From the cell containing the given text, extract its center point as [x, y] coordinate. 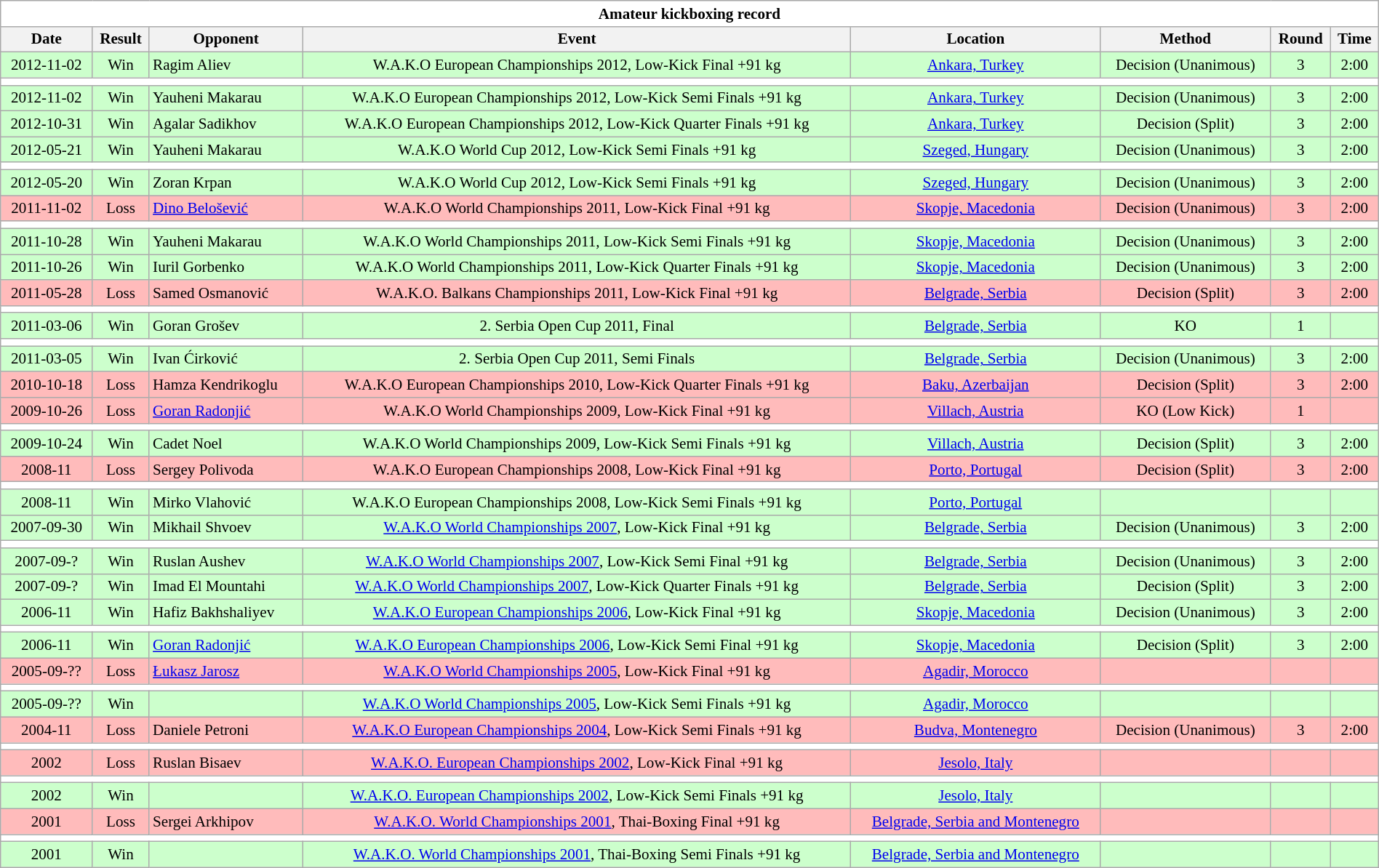
W.A.K.O World Championships 2005, Low-Kick Semi Finals +91 kg [577, 704]
2011-10-28 [47, 241]
2009-10-24 [47, 443]
W.A.K.O World Championships 2009, Low-Kick Final +91 kg [577, 410]
W.A.K.O European Championships 2010, Low-Kick Quarter Finals +91 kg [577, 384]
W.A.K.O. Balkans Championships 2011, Low-Kick Final +91 kg [577, 292]
Ruslan Aushev [225, 561]
Method [1186, 39]
W.A.K.O European Championships 2004, Low-Kick Semi Finals +91 kg [577, 730]
Iuril Gorbenko [225, 268]
2012-05-20 [47, 182]
Ruslan Bisaev [225, 763]
2011-11-02 [47, 208]
Daniele Petroni [225, 730]
Ragim Aliev [225, 65]
Agalar Sadikhov [225, 124]
W.A.K.O World Championships 2011, Low-Kick Quarter Finals +91 kg [577, 268]
Time [1354, 39]
W.A.K.O European Championships 2012, Low-Kick Quarter Finals +91 kg [577, 124]
2011-05-28 [47, 292]
Amateur kickboxing record [689, 13]
2004-11 [47, 730]
Cadet Noel [225, 443]
W.A.K.O European Championships 2012, Low-Kick Semi Finals +91 kg [577, 97]
Budva, Montenegro [976, 730]
Date [47, 39]
W.A.K.O World Championships 2011, Low-Kick Semi Finals +91 kg [577, 241]
Mirko Vlahović [225, 502]
KO [1186, 326]
2011-10-26 [47, 268]
W.A.K.O World Championships 2007, Low-Kick Quarter Finals +91 kg [577, 586]
2012-10-31 [47, 124]
2007-09-30 [47, 528]
Result [121, 39]
W.A.K.O European Championships 2006, Low-Kick Final +91 kg [577, 612]
Sergey Polivoda [225, 468]
W.A.K.O World Championships 2009, Low-Kick Semi Finals +91 kg [577, 443]
Samed Osmanović [225, 292]
2011-03-05 [47, 359]
W.A.K.O European Championships 2006, Low-Kick Semi Final +91 kg [577, 646]
W.A.K.O European Championships 2012, Low-Kick Final +91 kg [577, 65]
W.A.K.O European Championships 2008, Low-Kick Final +91 kg [577, 468]
Łukasz Jarosz [225, 670]
Hafiz Bakhshaliyev [225, 612]
Round [1300, 39]
Mikhail Shvoev [225, 528]
W.A.K.O. European Championships 2002, Low-Kick Final +91 kg [577, 763]
Zoran Krpan [225, 182]
Sergei Arkhipov [225, 821]
Location [976, 39]
W.A.K.O. European Championships 2002, Low-Kick Semi Finals +91 kg [577, 795]
Imad El Mountahi [225, 586]
Event [577, 39]
W.A.K.O World Championships 2007, Low-Kick Semi Final +91 kg [577, 561]
W.A.K.O World Championships 2005, Low-Kick Final +91 kg [577, 670]
2. Serbia Open Cup 2011, Semi Finals [577, 359]
Ivan Ćirković [225, 359]
2011-03-06 [47, 326]
2012-05-21 [47, 150]
W.A.K.O. World Championships 2001, Thai-Boxing Final +91 kg [577, 821]
2009-10-26 [47, 410]
KO (Low Kick) [1186, 410]
2010-10-18 [47, 384]
Dino Belošević [225, 208]
W.A.K.O European Championships 2008, Low-Kick Semi Finals +91 kg [577, 502]
Baku, Azerbaijan [976, 384]
W.A.K.O World Championships 2007, Low-Kick Final +91 kg [577, 528]
W.A.K.O. World Championships 2001, Thai-Boxing Semi Finals +91 kg [577, 855]
Hamza Kendrikoglu [225, 384]
2. Serbia Open Cup 2011, Final [577, 326]
Goran Grošev [225, 326]
W.A.K.O World Championships 2011, Low-Kick Final +91 kg [577, 208]
Opponent [225, 39]
